Output the [x, y] coordinate of the center of the cell containing the given text.  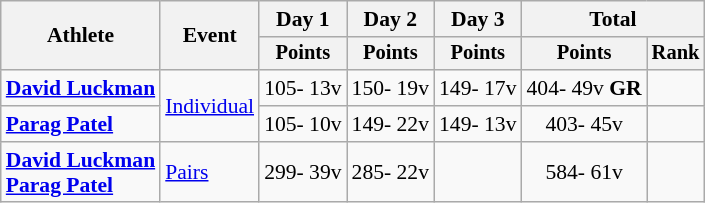
105- 10v [302, 124]
Total [612, 19]
Day 2 [390, 19]
David LuckmanParag Patel [80, 172]
149- 22v [390, 124]
149- 13v [478, 124]
David Luckman [80, 88]
150- 19v [390, 88]
Parag Patel [80, 124]
Individual [210, 106]
Event [210, 36]
584- 61v [584, 172]
285- 22v [390, 172]
Day 1 [302, 19]
404- 49v GR [584, 88]
403- 45v [584, 124]
Athlete [80, 36]
Rank [676, 54]
299- 39v [302, 172]
149- 17v [478, 88]
Pairs [210, 172]
105- 13v [302, 88]
Day 3 [478, 19]
